Scan for the cell matching the given text and deliver its (x, y) coordinate at center. 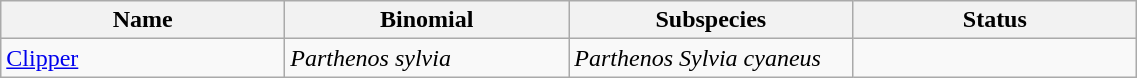
Name (143, 20)
Status (995, 20)
Subspecies (711, 20)
Clipper (143, 58)
Parthenos sylvia (427, 58)
Parthenos Sylvia cyaneus (711, 58)
Binomial (427, 20)
